Identify which cell holds the provided text, then report its [x, y] central coordinate. 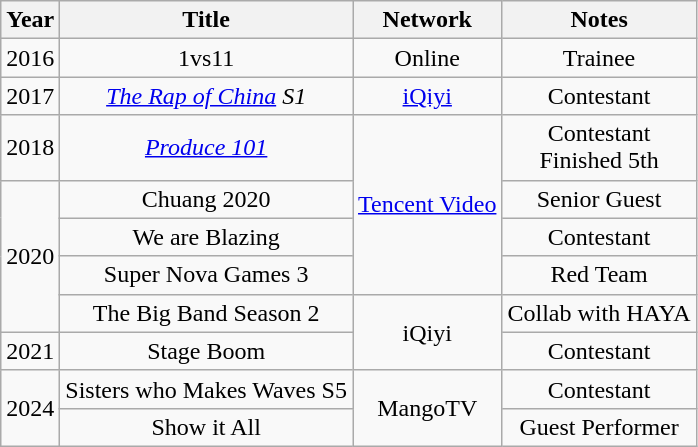
2020 [30, 256]
2018 [30, 148]
2021 [30, 351]
Year [30, 20]
1vs11 [206, 58]
2017 [30, 96]
Show it All [206, 427]
The Big Band Season 2 [206, 313]
MangoTV [426, 408]
Sisters who Makes Waves S5 [206, 389]
The Rap of China S1 [206, 96]
Guest Performer [599, 427]
2016 [30, 58]
Collab with HAYA [599, 313]
2024 [30, 408]
Online [426, 58]
Chuang 2020 [206, 199]
Senior Guest [599, 199]
Notes [599, 20]
Title [206, 20]
We are Blazing [206, 237]
Stage Boom [206, 351]
Contestant Finished 5th [599, 148]
Red Team [599, 275]
Super Nova Games 3 [206, 275]
Trainee [599, 58]
Network [426, 20]
Tencent Video [426, 204]
Produce 101 [206, 148]
